Locate the cell with the specified text and output its (x, y) center coordinate. 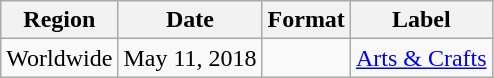
May 11, 2018 (190, 58)
Worldwide (60, 58)
Format (306, 20)
Label (421, 20)
Arts & Crafts (421, 58)
Date (190, 20)
Region (60, 20)
